Extract the [x, y] coordinate from the center of the cell holding the provided text.  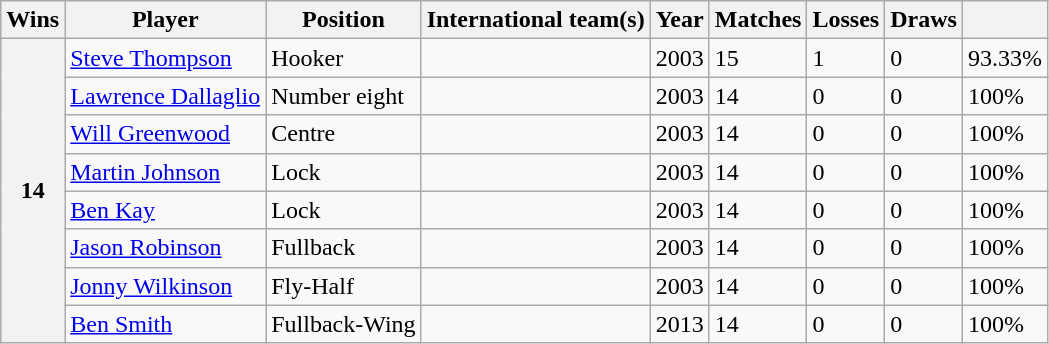
Will Greenwood [166, 134]
Fullback-Wing [344, 324]
Year [680, 20]
Jonny Wilkinson [166, 286]
1 [846, 58]
Position [344, 20]
93.33% [1004, 58]
Jason Robinson [166, 248]
2013 [680, 324]
Matches [758, 20]
International team(s) [536, 20]
Player [166, 20]
Centre [344, 134]
Fly-Half [344, 286]
Hooker [344, 58]
Ben Smith [166, 324]
Ben Kay [166, 210]
15 [758, 58]
Losses [846, 20]
Fullback [344, 248]
Martin Johnson [166, 172]
Wins [33, 20]
Draws [924, 20]
Number eight [344, 96]
Lawrence Dallaglio [166, 96]
Steve Thompson [166, 58]
